Locate the cell with the specified text and output its (x, y) center coordinate. 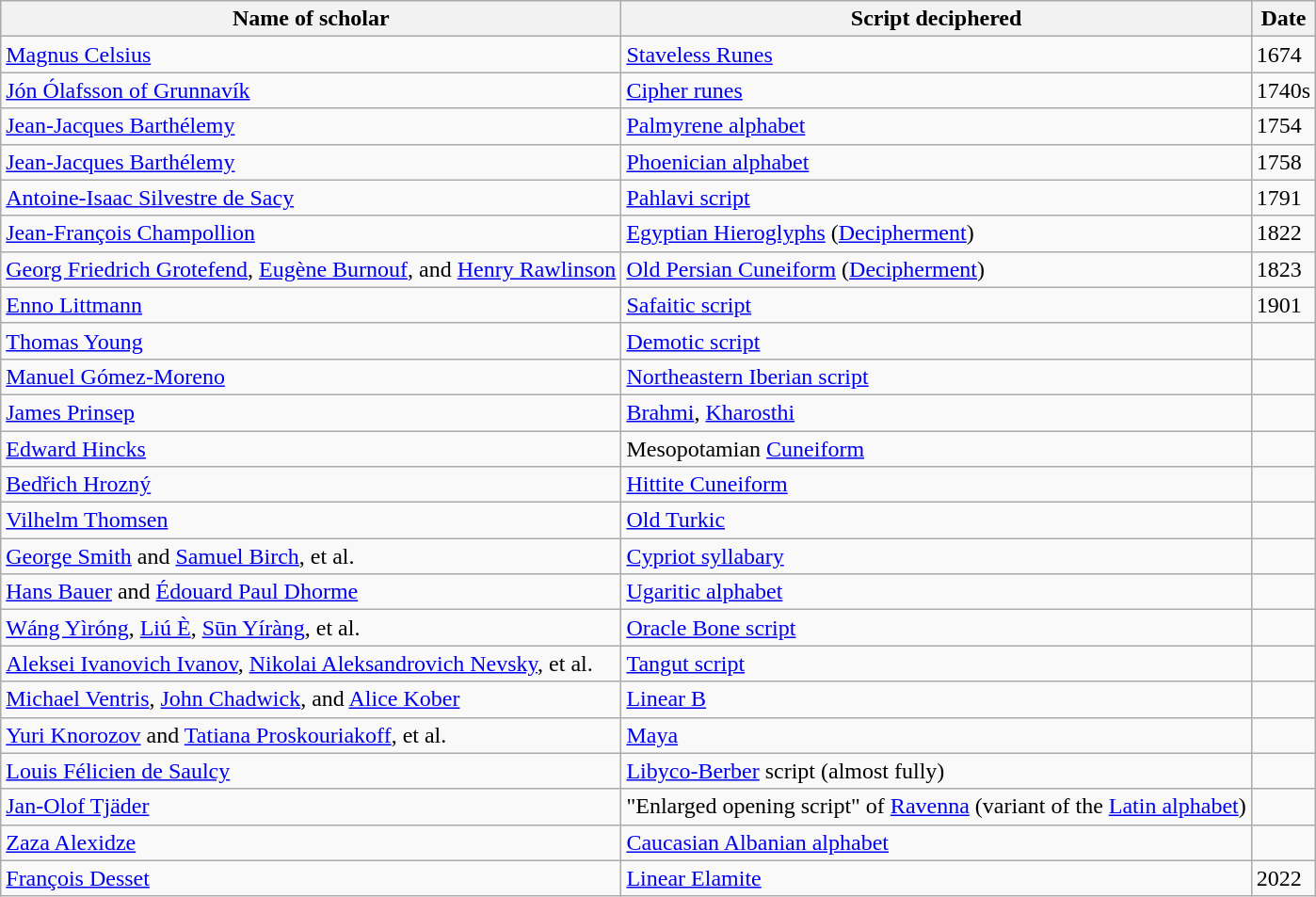
1822 (1283, 233)
1754 (1283, 126)
Mesopotamian Cuneiform (936, 449)
Edward Hincks (311, 449)
Vilhelm Thomsen (311, 521)
Jan-Olof Tjäder (311, 807)
James Prinsep (311, 412)
Aleksei Ivanovich Ivanov, Nikolai Aleksandrovich Nevsky, et al. (311, 664)
2022 (1283, 878)
Northeastern Iberian script (936, 376)
Phoenician alphabet (936, 162)
Demotic script (936, 341)
Staveless Runes (936, 55)
Manuel Gómez-Moreno (311, 376)
Linear Elamite (936, 878)
Ugaritic alphabet (936, 592)
Cypriot syllabary (936, 556)
Zaza Alexidze (311, 842)
Enno Littmann (311, 305)
1674 (1283, 55)
François Desset (311, 878)
Antoine-Isaac Silvestre de Sacy (311, 198)
Magnus Celsius (311, 55)
George Smith and Samuel Birch, et al. (311, 556)
"Enlarged opening script" of Ravenna (variant of the Latin alphabet) (936, 807)
1901 (1283, 305)
1740s (1283, 90)
1823 (1283, 269)
Brahmi, Kharosthi (936, 412)
Yuri Knorozov and Tatiana Proskouriakoff, et al. (311, 735)
Safaitic script (936, 305)
Bedřich Hrozný (311, 485)
Georg Friedrich Grotefend, Eugène Burnouf, and Henry Rawlinson (311, 269)
Wáng Yìróng, Liú È, Sūn Yíràng, et al. (311, 628)
Hittite Cuneiform (936, 485)
Pahlavi script (936, 198)
Script deciphered (936, 19)
Thomas Young (311, 341)
Egyptian Hieroglyphs (Decipherment) (936, 233)
Libyco-Berber script (almost fully) (936, 771)
Jean-François Champollion (311, 233)
Cipher runes (936, 90)
Tangut script (936, 664)
Maya (936, 735)
Jón Ólafsson of Grunnavík (311, 90)
Date (1283, 19)
1758 (1283, 162)
1791 (1283, 198)
Palmyrene alphabet (936, 126)
Michael Ventris, John Chadwick, and Alice Kober (311, 699)
Old Turkic (936, 521)
Name of scholar (311, 19)
Hans Bauer and Édouard Paul Dhorme (311, 592)
Caucasian Albanian alphabet (936, 842)
Old Persian Cuneiform (Decipherment) (936, 269)
Oracle Bone script (936, 628)
Louis Félicien de Saulcy (311, 771)
Linear B (936, 699)
